Detect which cell encompasses the target text, then output its (x, y) center coordinate. 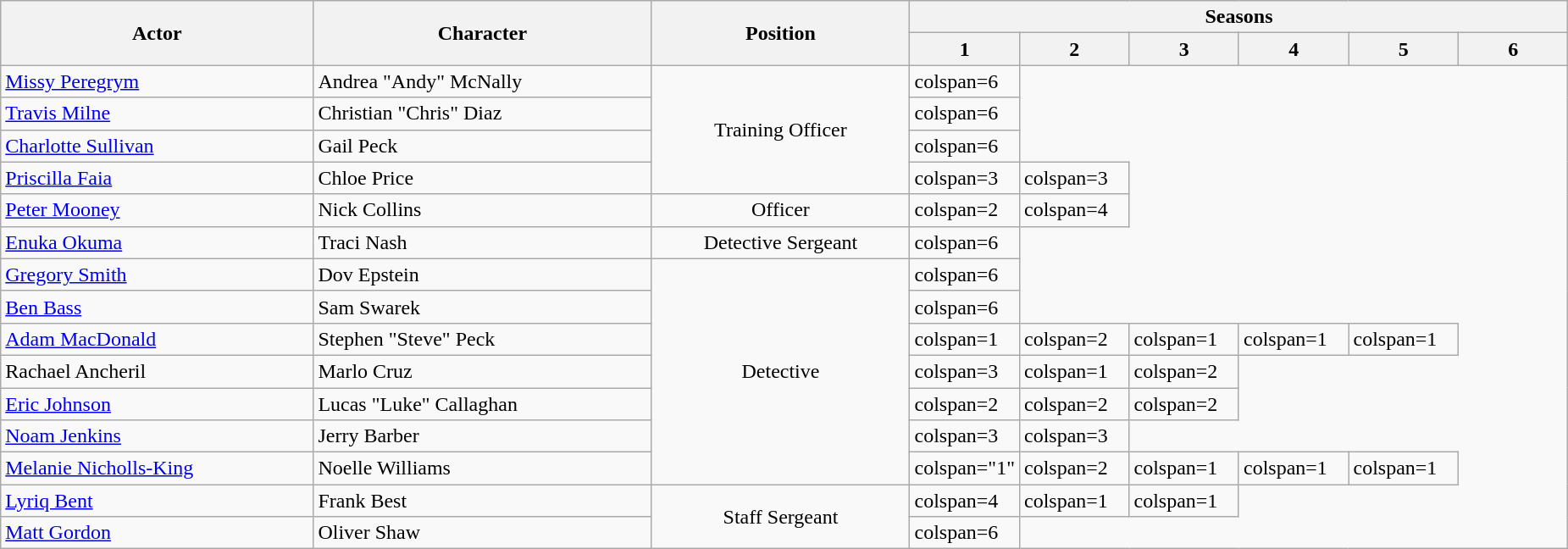
3 (1184, 49)
Chloe Price (483, 178)
Officer (781, 210)
Missy Peregrym (158, 81)
Position (781, 33)
Jerry Barber (483, 436)
Eric Johnson (158, 404)
1 (965, 49)
Matt Gordon (158, 533)
Dov Epstein (483, 274)
5 (1403, 49)
Enuka Okuma (158, 242)
Ben Bass (158, 307)
Travis Milne (158, 114)
Noelle Williams (483, 469)
Priscilla Faia (158, 178)
colspan="1" (965, 469)
6 (1513, 49)
Marlo Cruz (483, 371)
Detective Sergeant (781, 242)
Seasons (1238, 17)
Staff Sergeant (781, 517)
Sam Swarek (483, 307)
Christian "Chris" Diaz (483, 114)
Noam Jenkins (158, 436)
Gail Peck (483, 146)
Actor (158, 33)
4 (1293, 49)
Lyriq Bent (158, 501)
Character (483, 33)
Peter Mooney (158, 210)
Andrea "Andy" McNally (483, 81)
Frank Best (483, 501)
Stephen "Steve" Peck (483, 339)
Oliver Shaw (483, 533)
Nick Collins (483, 210)
Rachael Ancheril (158, 371)
Melanie Nicholls-King (158, 469)
2 (1074, 49)
Traci Nash (483, 242)
Detective (781, 371)
Adam MacDonald (158, 339)
Lucas "Luke" Callaghan (483, 404)
Gregory Smith (158, 274)
Charlotte Sullivan (158, 146)
Training Officer (781, 130)
